From the cell containing the given text, extract its center point as (x, y) coordinate. 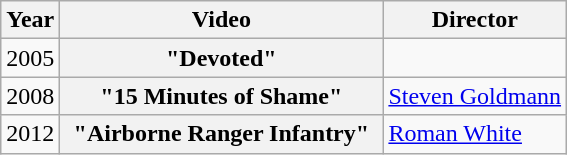
Video (222, 20)
Year (30, 20)
"15 Minutes of Shame" (222, 96)
"Airborne Ranger Infantry" (222, 134)
2008 (30, 96)
Director (475, 20)
"Devoted" (222, 58)
Steven Goldmann (475, 96)
Roman White (475, 134)
2005 (30, 58)
2012 (30, 134)
